Return the (X, Y) coordinate for the center point of the cell that contains the specified text.  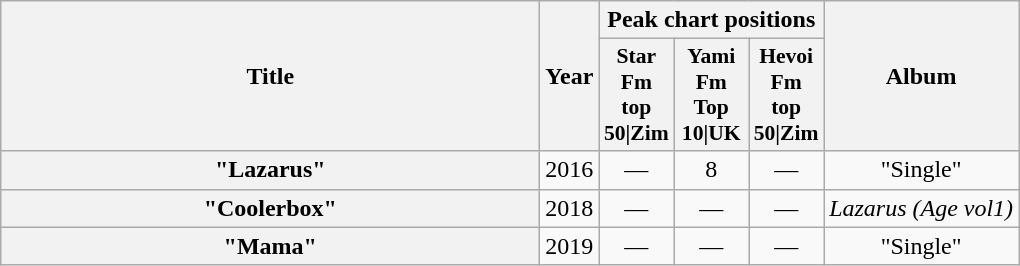
Peak chart positions (712, 20)
Yami Fm Top 10|UK (712, 95)
"Lazarus" (270, 170)
2018 (570, 208)
Album (922, 76)
Year (570, 76)
Title (270, 76)
"Coolerbox" (270, 208)
Star Fm top 50|Zim (636, 95)
2016 (570, 170)
8 (712, 170)
Lazarus (Age vol1) (922, 208)
2019 (570, 246)
Hevoi Fm top 50|Zim (786, 95)
"Mama" (270, 246)
